Extract the [X, Y] coordinate from the center of the cell holding the provided text.  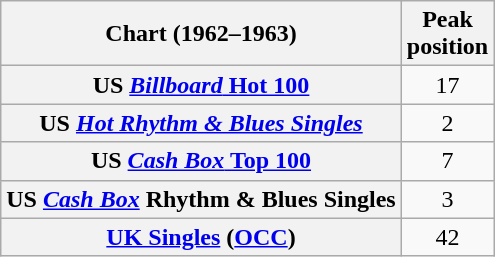
Peakposition [447, 34]
US Hot Rhythm & Blues Singles [201, 123]
7 [447, 161]
US Cash Box Rhythm & Blues Singles [201, 199]
US Billboard Hot 100 [201, 85]
2 [447, 123]
17 [447, 85]
UK Singles (OCC) [201, 237]
42 [447, 237]
3 [447, 199]
Chart (1962–1963) [201, 34]
US Cash Box Top 100 [201, 161]
